Detect which cell encompasses the target text, then output its [X, Y] center coordinate. 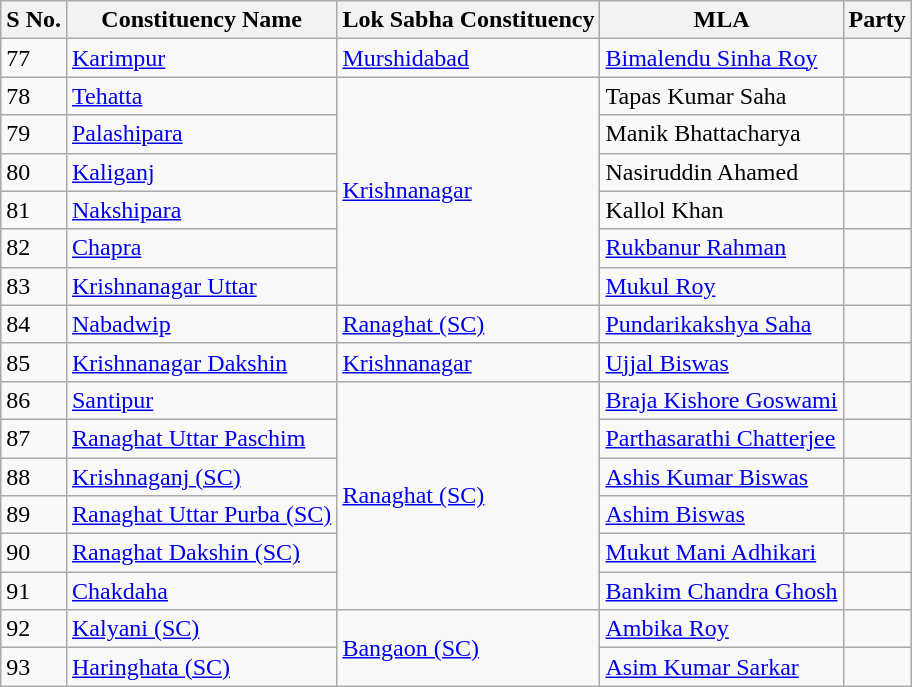
81 [34, 210]
88 [34, 477]
Krishnanagar Dakshin [201, 362]
Constituency Name [201, 20]
Bankim Chandra Ghosh [722, 591]
Lok Sabha Constituency [468, 20]
92 [34, 629]
Haringhata (SC) [201, 667]
Tehatta [201, 96]
83 [34, 286]
Braja Kishore Goswami [722, 400]
Krishnaganj (SC) [201, 477]
Kalyani (SC) [201, 629]
MLA [722, 20]
89 [34, 515]
Ashim Biswas [722, 515]
Kaliganj [201, 172]
85 [34, 362]
93 [34, 667]
Bangaon (SC) [468, 648]
Rukbanur Rahman [722, 248]
84 [34, 324]
Palashipara [201, 134]
78 [34, 96]
Mukul Roy [722, 286]
Ranaghat Dakshin (SC) [201, 553]
Krishnanagar Uttar [201, 286]
Chapra [201, 248]
Mukut Mani Adhikari [722, 553]
86 [34, 400]
Santipur [201, 400]
Ashis Kumar Biswas [722, 477]
80 [34, 172]
Nabadwip [201, 324]
Nasiruddin Ahamed [722, 172]
Ujjal Biswas [722, 362]
Kallol Khan [722, 210]
Nakshipara [201, 210]
Manik Bhattacharya [722, 134]
Murshidabad [468, 58]
90 [34, 553]
87 [34, 438]
Asim Kumar Sarkar [722, 667]
Ambika Roy [722, 629]
Karimpur [201, 58]
Chakdaha [201, 591]
Parthasarathi Chatterjee [722, 438]
79 [34, 134]
Bimalendu Sinha Roy [722, 58]
Tapas Kumar Saha [722, 96]
S No. [34, 20]
Pundarikakshya Saha [722, 324]
82 [34, 248]
77 [34, 58]
Ranaghat Uttar Paschim [201, 438]
Ranaghat Uttar Purba (SC) [201, 515]
91 [34, 591]
Party [877, 20]
